For the text-containing cell, return its midpoint in (x, y) coordinate format. 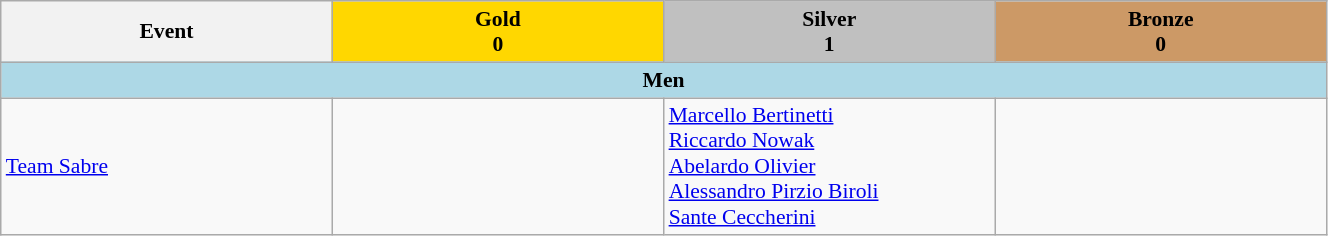
Bronze0 (1160, 32)
Marcello Bertinetti Riccardo Nowak Abelardo Olivier Alessandro Pirzio Biroli Sante Ceccherini (830, 167)
Men (664, 80)
Event (166, 32)
Team Sabre (166, 167)
Gold0 (498, 32)
Silver1 (830, 32)
